Extract the (x, y) coordinate from the center of the cell holding the provided text.  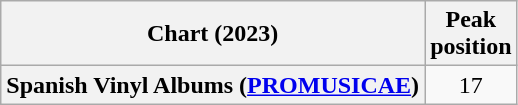
Peakposition (471, 34)
Spanish Vinyl Albums (PROMUSICAE) (213, 85)
Chart (2023) (213, 34)
17 (471, 85)
